Determine the (X, Y) coordinate at the center of the cell enclosing the given text.  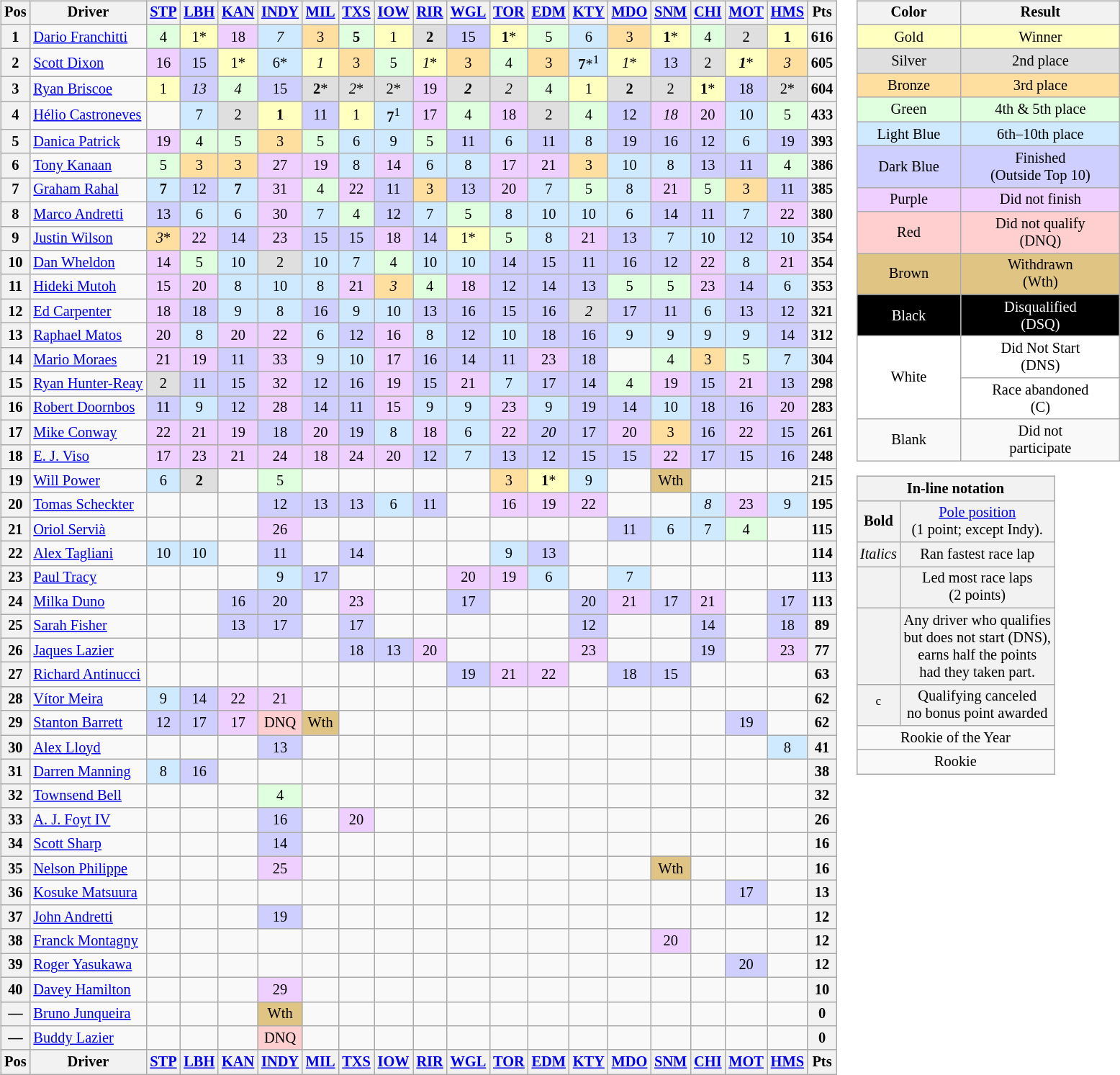
Kosuke Matsuura (88, 893)
Did Not Start(DNS) (1041, 357)
304 (822, 359)
Tomas Scheckter (88, 505)
353 (822, 287)
Justin Wilson (88, 238)
Raphael Matos (88, 336)
39 (15, 966)
114 (822, 554)
Black (908, 315)
6* (280, 63)
Light Blue (908, 134)
Green (908, 109)
Vítor Meira (88, 699)
Silver (908, 61)
Brown (908, 274)
Marco Andretti (88, 214)
c (878, 705)
Buddy Lazier (88, 1038)
Paul Tracy (88, 577)
2nd place (1041, 61)
John Andretti (88, 917)
283 (822, 408)
Milka Duno (88, 602)
35 (15, 868)
41 (822, 747)
Nelson Philippe (88, 868)
Townsend Bell (88, 796)
115 (822, 529)
Rookie of the Year (956, 738)
312 (822, 336)
Franck Montagny (88, 941)
4th & 5th place (1041, 109)
386 (822, 166)
Pole position(1 point; except Indy). (977, 521)
Bold (878, 521)
89 (822, 626)
Led most race laps(2 points) (977, 588)
Sarah Fisher (88, 626)
Dario Franchitti (88, 37)
393 (822, 142)
Color (908, 13)
Davey Hamilton (88, 989)
Did not qualify(DNQ) (1041, 233)
63 (822, 675)
7*1 (589, 63)
Hélio Castroneves (88, 115)
Mario Moraes (88, 359)
77 (822, 650)
Blank (908, 440)
Darren Manning (88, 772)
In-line notation (956, 489)
36 (15, 893)
6th–10th place (1041, 134)
Finished(Outside Top 10) (1041, 167)
37 (15, 917)
71 (394, 115)
3* (163, 238)
White (908, 377)
Dan Wheldon (88, 263)
Gold (908, 37)
Danica Patrick (88, 142)
Bronze (908, 86)
Hideki Mutoh (88, 287)
Did notparticipate (1041, 440)
Graham Rahal (88, 190)
E. J. Viso (88, 456)
Withdrawn(Wth) (1041, 274)
433 (822, 115)
40 (15, 989)
261 (822, 432)
Did not finish (1041, 199)
195 (822, 505)
Any driver who qualifiesbut does not start (DNS),earns half the pointshad they taken part. (977, 646)
Qualifying canceledno bonus point awarded (977, 705)
34 (15, 845)
Will Power (88, 481)
605 (822, 63)
Alex Tagliani (88, 554)
Tony Kanaan (88, 166)
Alex Lloyd (88, 747)
Jaques Lazier (88, 650)
380 (822, 214)
Roger Yasukawa (88, 966)
Italics (878, 554)
Scott Dixon (88, 63)
Ran fastest race lap (977, 554)
Bruno Junqueira (88, 1014)
604 (822, 89)
Disqualified(DSQ) (1041, 315)
Oriol Servià (88, 529)
385 (822, 190)
Purple (908, 199)
Mike Conway (88, 432)
Ryan Hunter-Reay (88, 384)
215 (822, 481)
298 (822, 384)
Scott Sharp (88, 845)
Winner (1041, 37)
Stanton Barrett (88, 723)
616 (822, 37)
Ryan Briscoe (88, 89)
Richard Antinucci (88, 675)
A. J. Foyt IV (88, 820)
321 (822, 311)
Rookie (956, 762)
248 (822, 456)
Race abandoned(C) (1041, 399)
Result (1041, 13)
Red (908, 233)
Robert Doornbos (88, 408)
3rd place (1041, 86)
Dark Blue (908, 167)
Ed Carpenter (88, 311)
